Extract the [x, y] coordinate from the center of the cell holding the provided text.  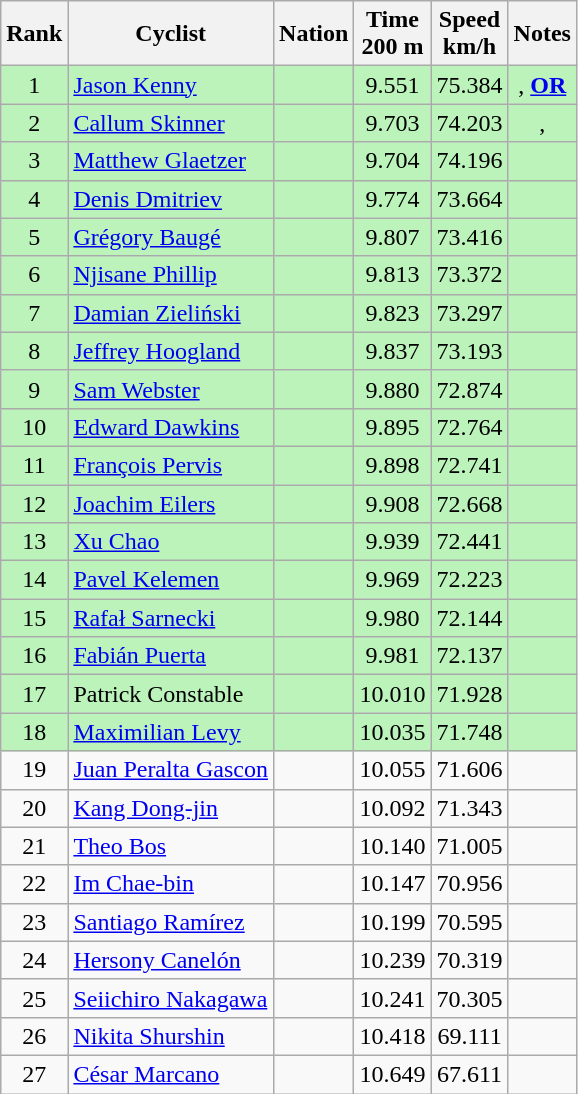
10.241 [392, 998]
72.764 [470, 427]
69.111 [470, 1036]
19 [34, 770]
72.874 [470, 389]
1 [34, 85]
75.384 [470, 85]
10.055 [392, 770]
26 [34, 1036]
18 [34, 732]
73.297 [470, 313]
Kang Dong-jin [171, 808]
Seiichiro Nakagawa [171, 998]
21 [34, 846]
Jason Kenny [171, 85]
71.343 [470, 808]
73.416 [470, 237]
6 [34, 275]
François Pervis [171, 465]
72.668 [470, 503]
11 [34, 465]
Santiago Ramírez [171, 922]
9.939 [392, 542]
9.704 [392, 161]
9.813 [392, 275]
73.664 [470, 199]
10.239 [392, 960]
Hersony Canelón [171, 960]
9.969 [392, 580]
8 [34, 351]
Maximilian Levy [171, 732]
Patrick Constable [171, 694]
70.305 [470, 998]
17 [34, 694]
Theo Bos [171, 846]
Nikita Shurshin [171, 1036]
24 [34, 960]
10.035 [392, 732]
, [542, 123]
7 [34, 313]
Rafał Sarnecki [171, 618]
27 [34, 1074]
72.137 [470, 656]
70.595 [470, 922]
67.611 [470, 1074]
73.193 [470, 351]
Grégory Baugé [171, 237]
9 [34, 389]
10.147 [392, 884]
74.196 [470, 161]
Juan Peralta Gascon [171, 770]
10.010 [392, 694]
Denis Dmitriev [171, 199]
, OR [542, 85]
Xu Chao [171, 542]
Edward Dawkins [171, 427]
Callum Skinner [171, 123]
15 [34, 618]
25 [34, 998]
Sam Webster [171, 389]
23 [34, 922]
Fabián Puerta [171, 656]
Jeffrey Hoogland [171, 351]
Damian Zieliński [171, 313]
9.898 [392, 465]
20 [34, 808]
71.928 [470, 694]
Njisane Phillip [171, 275]
Pavel Kelemen [171, 580]
9.895 [392, 427]
74.203 [470, 123]
9.807 [392, 237]
70.956 [470, 884]
10 [34, 427]
72.441 [470, 542]
71.606 [470, 770]
12 [34, 503]
9.703 [392, 123]
5 [34, 237]
Cyclist [171, 34]
22 [34, 884]
Joachim Eilers [171, 503]
Im Chae-bin [171, 884]
Matthew Glaetzer [171, 161]
10.140 [392, 846]
3 [34, 161]
14 [34, 580]
Time200 m [392, 34]
9.823 [392, 313]
4 [34, 199]
Nation [314, 34]
2 [34, 123]
9.981 [392, 656]
13 [34, 542]
71.005 [470, 846]
10.092 [392, 808]
72.741 [470, 465]
9.551 [392, 85]
Notes [542, 34]
72.144 [470, 618]
9.774 [392, 199]
71.748 [470, 732]
72.223 [470, 580]
10.199 [392, 922]
César Marcano [171, 1074]
16 [34, 656]
9.980 [392, 618]
Speedkm/h [470, 34]
10.418 [392, 1036]
70.319 [470, 960]
9.880 [392, 389]
9.837 [392, 351]
9.908 [392, 503]
Rank [34, 34]
10.649 [392, 1074]
73.372 [470, 275]
